Capture the cell that displays the provided text and extract its (x, y) central coordinate. 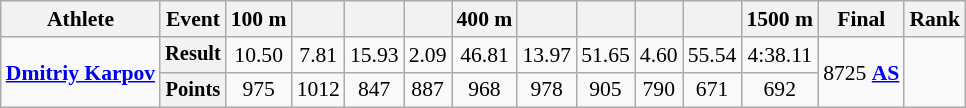
790 (659, 90)
46.81 (485, 55)
1012 (318, 90)
13.97 (546, 55)
Athlete (80, 19)
400 m (485, 19)
55.54 (712, 55)
2.09 (428, 55)
7.81 (318, 55)
975 (259, 90)
Dmitriy Karpov (80, 72)
15.93 (374, 55)
Result (193, 55)
Final (861, 19)
4:38.11 (780, 55)
Event (193, 19)
51.65 (606, 55)
978 (546, 90)
847 (374, 90)
887 (428, 90)
Points (193, 90)
905 (606, 90)
Rank (934, 19)
671 (712, 90)
100 m (259, 19)
8725 AS (861, 72)
1500 m (780, 19)
10.50 (259, 55)
4.60 (659, 55)
968 (485, 90)
692 (780, 90)
